Return the [x, y] coordinate for the center point of the cell that contains the specified text.  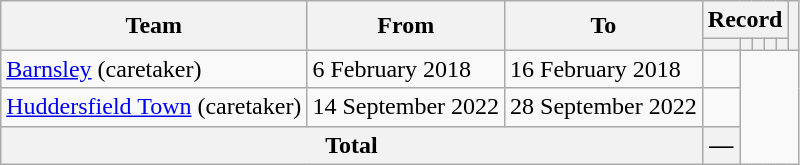
From [406, 26]
— [721, 145]
14 September 2022 [406, 107]
Barnsley (caretaker) [154, 69]
Huddersfield Town (caretaker) [154, 107]
6 February 2018 [406, 69]
28 September 2022 [604, 107]
To [604, 26]
Total [352, 145]
Team [154, 26]
Record [745, 20]
16 February 2018 [604, 69]
